Extract the [x, y] coordinate from the center of the cell holding the provided text.  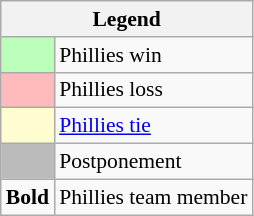
Phillies team member [153, 197]
Phillies win [153, 55]
Phillies loss [153, 90]
Phillies tie [153, 126]
Postponement [153, 162]
Bold [28, 197]
Legend [127, 19]
